Pinpoint the cell where the given text exists, returning its (X, Y) midpoint coordinate. 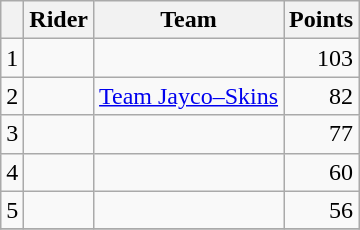
60 (322, 172)
Team (189, 20)
1 (12, 58)
56 (322, 210)
2 (12, 96)
Team Jayco–Skins (189, 96)
Points (322, 20)
77 (322, 134)
103 (322, 58)
5 (12, 210)
82 (322, 96)
3 (12, 134)
Rider (59, 20)
4 (12, 172)
